Provide the (x, y) coordinate of the cell's center where the given text is located.  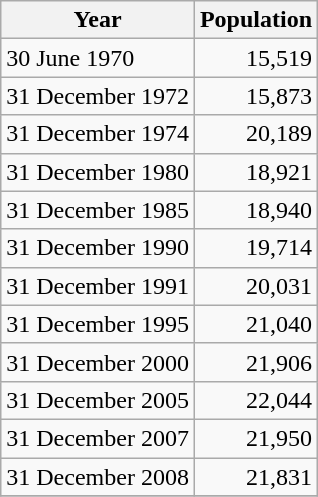
31 December 1990 (98, 248)
31 December 1991 (98, 286)
31 December 1974 (98, 134)
31 December 2005 (98, 400)
18,921 (256, 172)
21,831 (256, 477)
21,040 (256, 324)
20,031 (256, 286)
22,044 (256, 400)
15,873 (256, 96)
18,940 (256, 210)
Population (256, 20)
21,906 (256, 362)
19,714 (256, 248)
30 June 1970 (98, 58)
31 December 1985 (98, 210)
31 December 2008 (98, 477)
31 December 1972 (98, 96)
31 December 1995 (98, 324)
Year (98, 20)
20,189 (256, 134)
31 December 2007 (98, 438)
15,519 (256, 58)
31 December 1980 (98, 172)
31 December 2000 (98, 362)
21,950 (256, 438)
